Identify which cell holds the provided text, then report its (x, y) central coordinate. 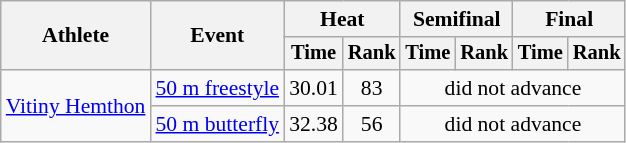
Vitiny Hemthon (76, 106)
30.01 (314, 88)
50 m freestyle (217, 88)
50 m butterfly (217, 124)
83 (372, 88)
Heat (342, 19)
Athlete (76, 36)
Semifinal (456, 19)
56 (372, 124)
32.38 (314, 124)
Final (569, 19)
Event (217, 36)
